Return (x, y) of the center of cell containing provided text 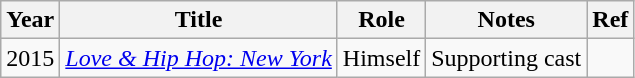
Title (199, 20)
Supporting cast (506, 58)
2015 (30, 58)
Year (30, 20)
Ref (610, 20)
Notes (506, 20)
Role (381, 20)
Love & Hip Hop: New York (199, 58)
Himself (381, 58)
